Identify which cell holds the provided text, then report its (X, Y) central coordinate. 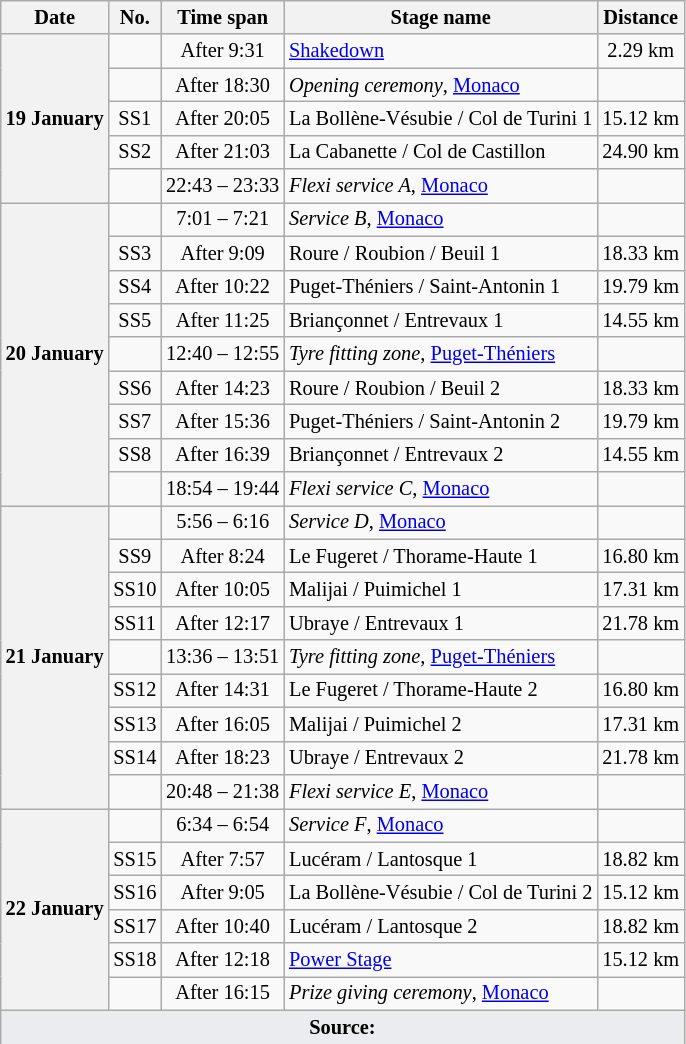
Stage name (440, 17)
SS3 (134, 253)
No. (134, 17)
SS14 (134, 758)
La Cabanette / Col de Castillon (440, 152)
Source: (342, 1027)
After 9:05 (222, 892)
Power Stage (440, 960)
After 21:03 (222, 152)
Malijai / Puimichel 2 (440, 724)
12:40 – 12:55 (222, 354)
Shakedown (440, 51)
Lucéram / Lantosque 2 (440, 926)
Briançonnet / Entrevaux 1 (440, 320)
21 January (55, 656)
18:54 – 19:44 (222, 489)
Service F, Monaco (440, 825)
24.90 km (640, 152)
SS11 (134, 623)
13:36 – 13:51 (222, 657)
After 11:25 (222, 320)
Flexi service C, Monaco (440, 489)
SS10 (134, 589)
After 14:31 (222, 690)
After 16:15 (222, 993)
Roure / Roubion / Beuil 2 (440, 388)
Prize giving ceremony, Monaco (440, 993)
After 18:23 (222, 758)
After 20:05 (222, 118)
SS16 (134, 892)
After 10:22 (222, 287)
After 15:36 (222, 421)
Briançonnet / Entrevaux 2 (440, 455)
Puget-Théniers / Saint-Antonin 1 (440, 287)
SS15 (134, 859)
SS13 (134, 724)
Flexi service A, Monaco (440, 186)
5:56 – 6:16 (222, 522)
20:48 – 21:38 (222, 791)
After 10:40 (222, 926)
Le Fugeret / Thorame-Haute 1 (440, 556)
After 10:05 (222, 589)
Roure / Roubion / Beuil 1 (440, 253)
After 12:18 (222, 960)
After 9:31 (222, 51)
7:01 – 7:21 (222, 219)
Ubraye / Entrevaux 1 (440, 623)
After 8:24 (222, 556)
Opening ceremony, Monaco (440, 85)
Malijai / Puimichel 1 (440, 589)
Flexi service E, Monaco (440, 791)
SS1 (134, 118)
Date (55, 17)
La Bollène-Vésubie / Col de Turini 2 (440, 892)
After 7:57 (222, 859)
After 16:39 (222, 455)
After 12:17 (222, 623)
SS6 (134, 388)
Time span (222, 17)
Service D, Monaco (440, 522)
After 16:05 (222, 724)
SS18 (134, 960)
SS8 (134, 455)
SS4 (134, 287)
6:34 – 6:54 (222, 825)
SS5 (134, 320)
22 January (55, 909)
Le Fugeret / Thorame-Haute 2 (440, 690)
After 18:30 (222, 85)
After 14:23 (222, 388)
Puget-Théniers / Saint-Antonin 2 (440, 421)
SS17 (134, 926)
20 January (55, 354)
Ubraye / Entrevaux 2 (440, 758)
SS12 (134, 690)
La Bollène-Vésubie / Col de Turini 1 (440, 118)
Service B, Monaco (440, 219)
Distance (640, 17)
19 January (55, 118)
22:43 – 23:33 (222, 186)
SS7 (134, 421)
After 9:09 (222, 253)
SS2 (134, 152)
SS9 (134, 556)
Lucéram / Lantosque 1 (440, 859)
2.29 km (640, 51)
